Return the (x, y) coordinate for the center point of the cell that contains the specified text.  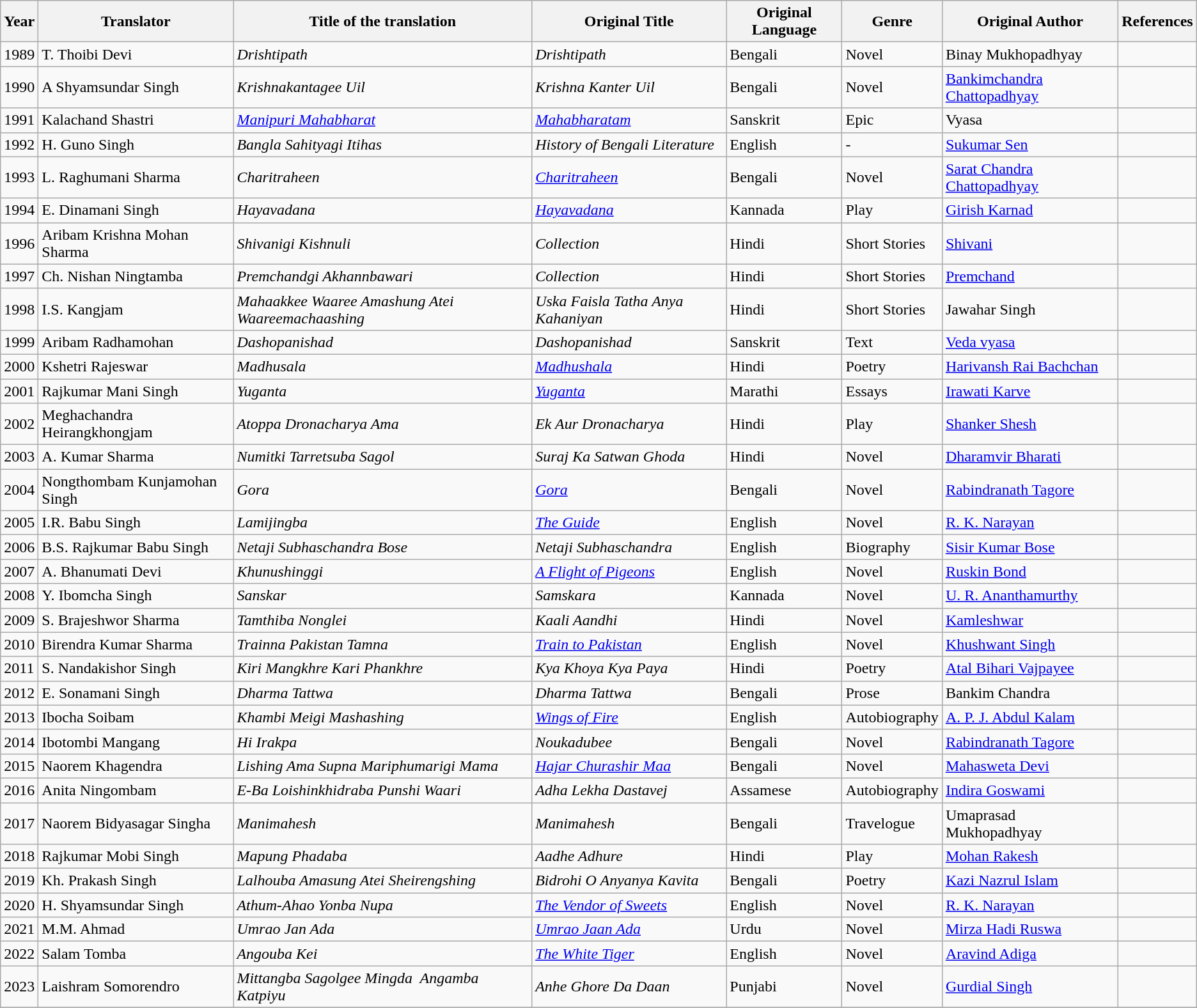
The Vendor of Sweets (629, 905)
Numitki Tarretsuba Sagol (382, 457)
L. Raghumani Sharma (136, 178)
Salam Tomba (136, 954)
A Flight of Pigeons (629, 571)
Genre (892, 22)
Hi Irakpa (382, 741)
Kh. Prakash Singh (136, 881)
Athum-Ahao Yonba Nupa (382, 905)
Indira Goswami (1029, 790)
Gurdial Singh (1029, 987)
Naorem Khagendra (136, 766)
Umrao Jaan Ada (629, 929)
2009 (19, 620)
Netaji Subhaschandra (629, 547)
2019 (19, 881)
The Guide (629, 523)
Kshetri Rajeswar (136, 366)
1998 (19, 309)
2012 (19, 693)
2023 (19, 987)
Sarat Chandra Chattopadhyay (1029, 178)
Lishing Ama Supna Mariphumarigi Mama (382, 766)
Marathi (784, 391)
Aribam Krishna Mohan Sharma (136, 243)
Mahaakkee Waaree Amashung Atei Waareemachaashing (382, 309)
1997 (19, 276)
Adha Lekha Dastavej (629, 790)
Bankim Chandra (1029, 693)
Anita Ningombam (136, 790)
2006 (19, 547)
Kiri Mangkhre Kari Phankhre (382, 669)
2005 (19, 523)
Kya Khoya Kya Paya (629, 669)
Kaali Aandhi (629, 620)
2017 (19, 823)
Rajkumar Mani Singh (136, 391)
Sanskar (382, 596)
Lalhouba Amasung Atei Sheirengshing (382, 881)
Bankimchandra Chattopadhyay (1029, 87)
S. Brajeshwor Sharma (136, 620)
- (892, 144)
Mittangba Sagolgee Mingda Angamba Katpiyu (382, 987)
Prose (892, 693)
Meghachandra Heirangkhongjam (136, 424)
Uska Faisla Tatha Anya Kahaniyan (629, 309)
2004 (19, 490)
Assamese (784, 790)
Anhe Ghore Da Daan (629, 987)
Original Title (629, 22)
A. Kumar Sharma (136, 457)
Y. Ibomcha Singh (136, 596)
History of Bengali Literature (629, 144)
Urdu (784, 929)
Khambi Meigi Mashashing (382, 717)
Text (892, 342)
Veda vyasa (1029, 342)
2001 (19, 391)
Atoppa Dronacharya Ama (382, 424)
Lamijingba (382, 523)
Laishram Somorendro (136, 987)
Shanker Shesh (1029, 424)
A. Bhanumati Devi (136, 571)
2016 (19, 790)
2020 (19, 905)
1996 (19, 243)
Madhusala (382, 366)
1993 (19, 178)
A Shyamsundar Singh (136, 87)
Bangla Sahityagi Itihas (382, 144)
Dharamvir Bharati (1029, 457)
Tamthiba Nonglei (382, 620)
2022 (19, 954)
Ibocha Soibam (136, 717)
Premchand (1029, 276)
2007 (19, 571)
2015 (19, 766)
2003 (19, 457)
Year (19, 22)
Khushwant Singh (1029, 644)
2008 (19, 596)
Ek Aur Dronacharya (629, 424)
1990 (19, 87)
E-Ba Loishinkhidraba Punshi Waari (382, 790)
1989 (19, 54)
U. R. Ananthamurthy (1029, 596)
Original Author (1029, 22)
Netaji Subhaschandra Bose (382, 547)
Samskara (629, 596)
Epic (892, 120)
Manipuri Mahabharat (382, 120)
Birendra Kumar Sharma (136, 644)
Sukumar Sen (1029, 144)
Kamleshwar (1029, 620)
Shivani (1029, 243)
Original Language (784, 22)
Mahabharatam (629, 120)
Girish Karnad (1029, 210)
Punjabi (784, 987)
Aadhe Adhure (629, 857)
2002 (19, 424)
1994 (19, 210)
Shivanigi Kishnuli (382, 243)
Hajar Churashir Maa (629, 766)
Title of the translation (382, 22)
The White Tiger (629, 954)
Essays (892, 391)
Kazi Nazrul Islam (1029, 881)
B.S. Rajkumar Babu Singh (136, 547)
Mirza Hadi Ruswa (1029, 929)
References (1157, 22)
Angouba Kei (382, 954)
I.R. Babu Singh (136, 523)
Train to Pakistan (629, 644)
Khunushinggi (382, 571)
Rajkumar Mobi Singh (136, 857)
A. P. J. Abdul Kalam (1029, 717)
2011 (19, 669)
Ch. Nishan Ningtamba (136, 276)
Aribam Radhamohan (136, 342)
Travelogue (892, 823)
Binay Mukhopadhyay (1029, 54)
Aravind Adiga (1029, 954)
Ibotombi Mangang (136, 741)
Biography (892, 547)
Kalachand Shastri (136, 120)
2013 (19, 717)
2021 (19, 929)
H. Guno Singh (136, 144)
Mohan Rakesh (1029, 857)
I.S. Kangjam (136, 309)
E. Dinamani Singh (136, 210)
Trainna Pakistan Tamna (382, 644)
Krishnakantagee Uil (382, 87)
Vyasa (1029, 120)
Wings of Fire (629, 717)
1992 (19, 144)
Suraj Ka Satwan Ghoda (629, 457)
2000 (19, 366)
Mapung Phadaba (382, 857)
Premchandgi Akhannbawari (382, 276)
Irawati Karve (1029, 391)
Jawahar Singh (1029, 309)
Harivansh Rai Bachchan (1029, 366)
Umaprasad Mukhopadhyay (1029, 823)
E. Sonamani Singh (136, 693)
Translator (136, 22)
S. Nandakishor Singh (136, 669)
H. Shyamsundar Singh (136, 905)
Umrao Jan Ada (382, 929)
Bidrohi O Anyanya Kavita (629, 881)
Noukadubee (629, 741)
T. Thoibi Devi (136, 54)
2010 (19, 644)
Naorem Bidyasagar Singha (136, 823)
Atal Bihari Vajpayee (1029, 669)
1991 (19, 120)
Ruskin Bond (1029, 571)
2018 (19, 857)
1999 (19, 342)
Krishna Kanter Uil (629, 87)
Sisir Kumar Bose (1029, 547)
Nongthombam Kunjamohan Singh (136, 490)
Madhushala (629, 366)
M.M. Ahmad (136, 929)
2014 (19, 741)
Mahasweta Devi (1029, 766)
